Determine the (X, Y) coordinate at the center of the cell enclosing the given text.  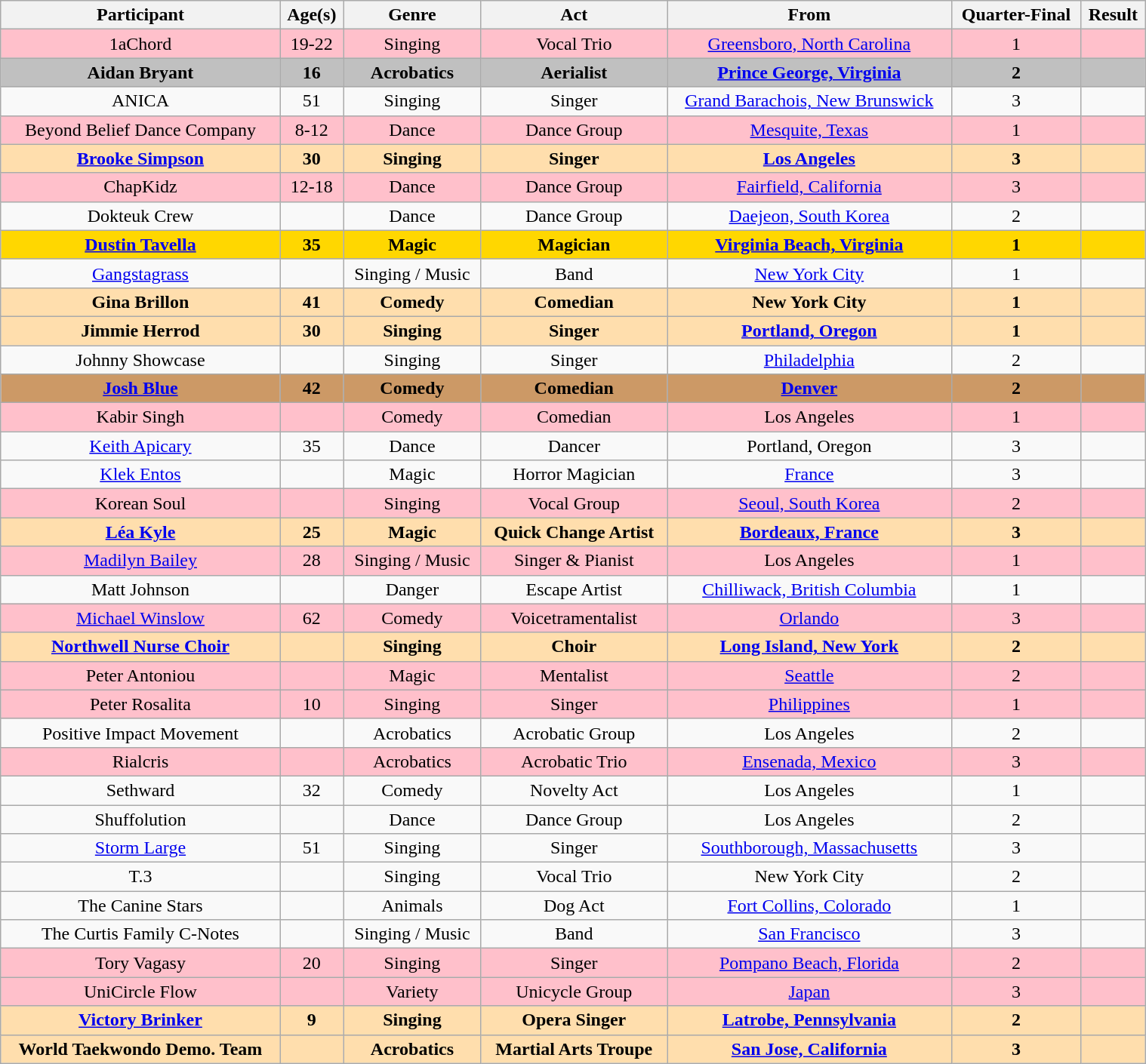
Philadelphia (809, 360)
Positive Impact Movement (140, 733)
Greensboro, North Carolina (809, 44)
Acrobatic Trio (574, 761)
Brooke Simpson (140, 158)
Grand Barachois, New Brunswick (809, 101)
Gangstagrass (140, 273)
Peter Rosalita (140, 704)
Shuffolution (140, 819)
Johnny Showcase (140, 360)
Pompano Beach, Florida (809, 963)
Act (574, 15)
Klek Entos (140, 475)
Japan (809, 992)
Genre (412, 15)
Korean Soul (140, 503)
Participant (140, 15)
Daejeon, South Korea (809, 216)
UniCircle Flow (140, 992)
San Jose, California (809, 1049)
20 (312, 963)
10 (312, 704)
Danger (412, 589)
Dustin Tavella (140, 244)
Voicetramentalist (574, 618)
Peter Antoniou (140, 675)
ChapKidz (140, 187)
Southborough, Massachusetts (809, 848)
Aerialist (574, 72)
Escape Artist (574, 589)
Chilliwack, British Columbia (809, 589)
Dog Act (574, 906)
Sethward (140, 790)
Bordeaux, France (809, 532)
Léa Kyle (140, 532)
Aidan Bryant (140, 72)
Ensenada, Mexico (809, 761)
Unicycle Group (574, 992)
Northwell Nurse Choir (140, 647)
Mesquite, Texas (809, 130)
Philippines (809, 704)
Novelty Act (574, 790)
Age(s) (312, 15)
Jimmie Herrod (140, 331)
16 (312, 72)
Gina Brillon (140, 302)
The Curtis Family C-Notes (140, 934)
Virginia Beach, Virginia (809, 244)
Orlando (809, 618)
Victory Brinker (140, 1020)
Matt Johnson (140, 589)
Quick Change Artist (574, 532)
Storm Large (140, 848)
Opera Singer (574, 1020)
Fort Collins, Colorado (809, 906)
28 (312, 561)
Rialcris (140, 761)
From (809, 15)
25 (312, 532)
Vocal Group (574, 503)
8-12 (312, 130)
19-22 (312, 44)
Keith Apicary (140, 446)
Josh Blue (140, 389)
Seattle (809, 675)
Magician (574, 244)
32 (312, 790)
Mentalist (574, 675)
Beyond Belief Dance Company (140, 130)
Tory Vagasy (140, 963)
France (809, 475)
The Canine Stars (140, 906)
1aChord (140, 44)
Singer & Pianist (574, 561)
World Taekwondo Demo. Team (140, 1049)
42 (312, 389)
Fairfield, California (809, 187)
Horror Magician (574, 475)
Denver (809, 389)
12-18 (312, 187)
Seoul, South Korea (809, 503)
Acrobatic Group (574, 733)
Long Island, New York (809, 647)
Variety (412, 992)
Michael Winslow (140, 618)
41 (312, 302)
Animals (412, 906)
Dokteuk Crew (140, 216)
9 (312, 1020)
Kabir Singh (140, 417)
ANICA (140, 101)
T.3 (140, 877)
62 (312, 618)
Latrobe, Pennsylvania (809, 1020)
Result (1113, 15)
Quarter-Final (1016, 15)
Martial Arts Troupe (574, 1049)
Choir (574, 647)
Dancer (574, 446)
Prince George, Virginia (809, 72)
Madilyn Bailey (140, 561)
San Francisco (809, 934)
